Provide the [x, y] coordinate of the cell's center where the given text is located.  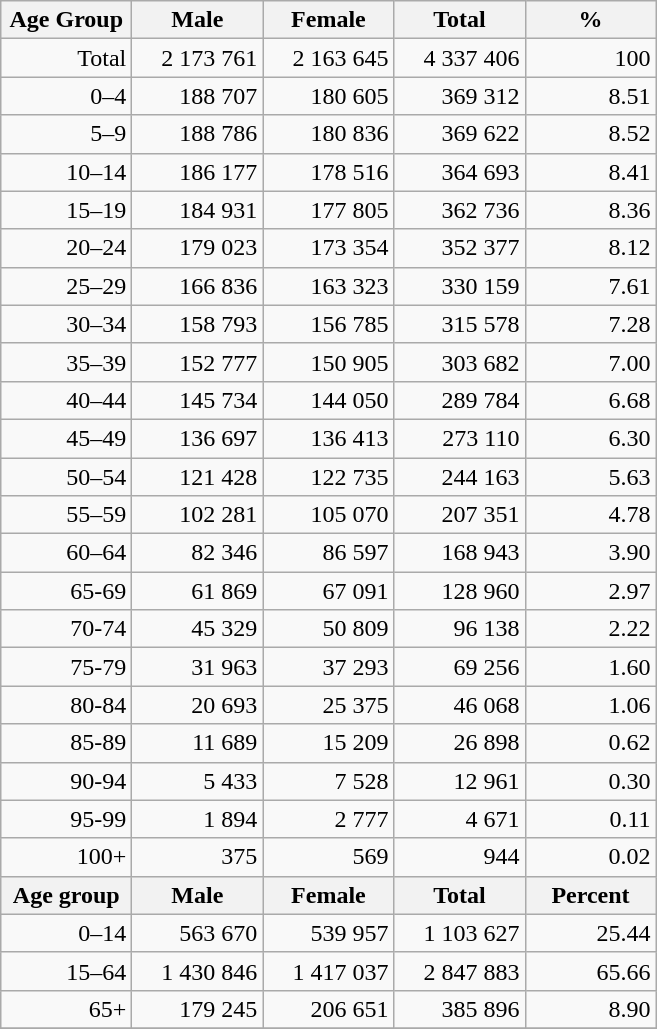
102 281 [198, 515]
65.66 [590, 971]
0.11 [590, 819]
569 [328, 857]
8.51 [590, 96]
1 894 [198, 819]
0.30 [590, 781]
128 960 [460, 591]
207 351 [460, 515]
1.60 [590, 667]
75-79 [66, 667]
82 346 [198, 553]
166 836 [198, 286]
244 163 [460, 477]
2 173 761 [198, 58]
Age group [66, 895]
31 963 [198, 667]
158 793 [198, 324]
Percent [590, 895]
100+ [66, 857]
145 734 [198, 400]
188 786 [198, 134]
46 068 [460, 705]
37 293 [328, 667]
65-69 [66, 591]
95-99 [66, 819]
7 528 [328, 781]
8.52 [590, 134]
7.61 [590, 286]
944 [460, 857]
10–14 [66, 172]
173 354 [328, 248]
15 209 [328, 743]
1 430 846 [198, 971]
35–39 [66, 362]
55–59 [66, 515]
188 707 [198, 96]
90-94 [66, 781]
7.00 [590, 362]
26 898 [460, 743]
50 809 [328, 629]
289 784 [460, 400]
2.97 [590, 591]
352 377 [460, 248]
1 103 627 [460, 933]
100 [590, 58]
2 777 [328, 819]
2 847 883 [460, 971]
85-89 [66, 743]
375 [198, 857]
1.06 [590, 705]
Age Group [66, 20]
369 312 [460, 96]
70-74 [66, 629]
45 329 [198, 629]
330 159 [460, 286]
4 337 406 [460, 58]
25–29 [66, 286]
0.62 [590, 743]
1 417 037 [328, 971]
40–44 [66, 400]
178 516 [328, 172]
45–49 [66, 438]
30–34 [66, 324]
0–4 [66, 96]
206 651 [328, 1009]
105 070 [328, 515]
362 736 [460, 210]
3.90 [590, 553]
15–19 [66, 210]
20–24 [66, 248]
8.36 [590, 210]
136 697 [198, 438]
5 433 [198, 781]
50–54 [66, 477]
0.02 [590, 857]
67 091 [328, 591]
4.78 [590, 515]
65+ [66, 1009]
8.41 [590, 172]
180 605 [328, 96]
179 023 [198, 248]
168 943 [460, 553]
186 177 [198, 172]
122 735 [328, 477]
69 256 [460, 667]
8.12 [590, 248]
144 050 [328, 400]
563 670 [198, 933]
156 785 [328, 324]
179 245 [198, 1009]
163 323 [328, 286]
184 931 [198, 210]
539 957 [328, 933]
273 110 [460, 438]
6.68 [590, 400]
60–64 [66, 553]
5.63 [590, 477]
% [590, 20]
96 138 [460, 629]
5–9 [66, 134]
369 622 [460, 134]
2 163 645 [328, 58]
80-84 [66, 705]
2.22 [590, 629]
6.30 [590, 438]
7.28 [590, 324]
15–64 [66, 971]
86 597 [328, 553]
315 578 [460, 324]
4 671 [460, 819]
177 805 [328, 210]
364 693 [460, 172]
303 682 [460, 362]
61 869 [198, 591]
180 836 [328, 134]
136 413 [328, 438]
152 777 [198, 362]
25.44 [590, 933]
20 693 [198, 705]
12 961 [460, 781]
385 896 [460, 1009]
121 428 [198, 477]
25 375 [328, 705]
11 689 [198, 743]
0–14 [66, 933]
8.90 [590, 1009]
150 905 [328, 362]
